Extract the (X, Y) coordinate from the center of the cell holding the provided text.  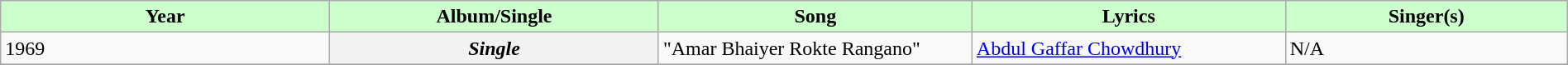
Year (165, 17)
N/A (1426, 48)
Abdul Gaffar Chowdhury (1128, 48)
Lyrics (1128, 17)
"Amar Bhaiyer Rokte Rangano" (815, 48)
Single (495, 48)
Album/Single (495, 17)
Singer(s) (1426, 17)
Song (815, 17)
1969 (165, 48)
